Identify which cell holds the provided text, then report its [x, y] central coordinate. 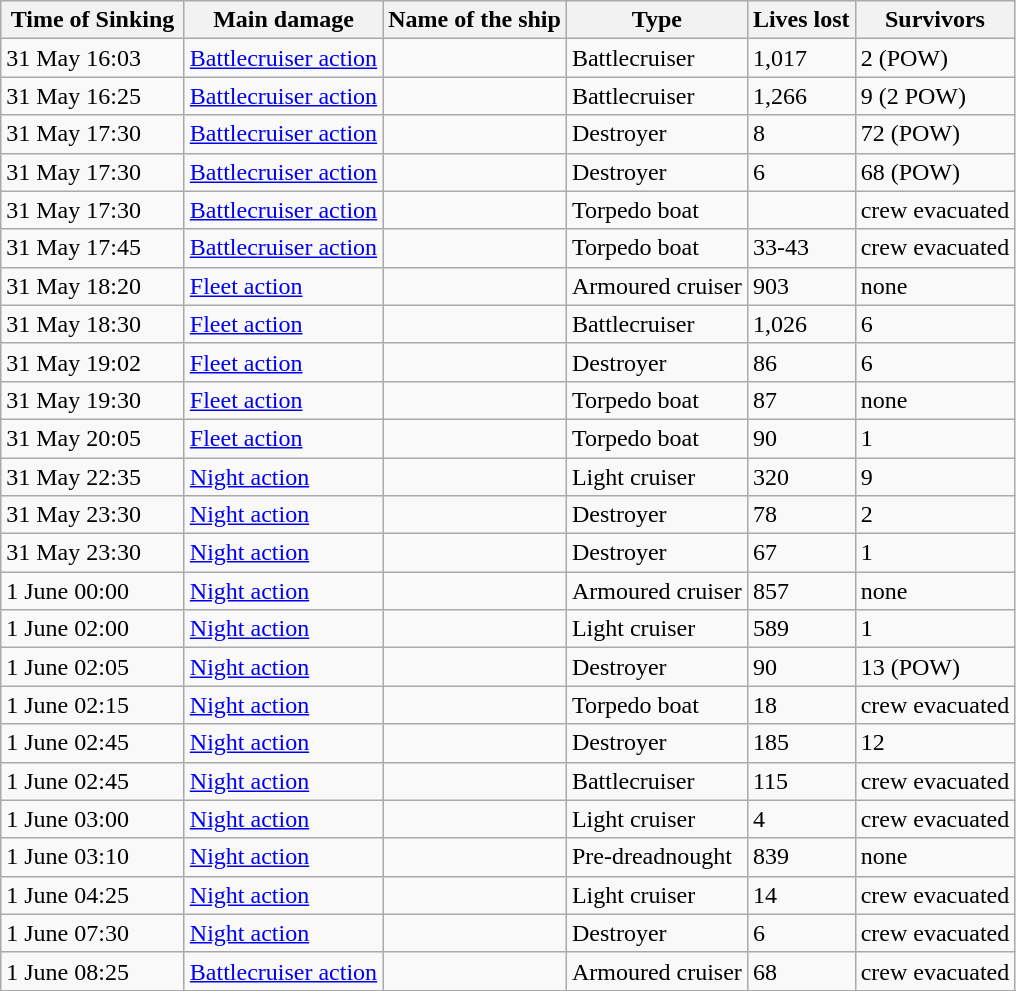
857 [801, 591]
Survivors [935, 20]
903 [801, 286]
1 June 02:05 [93, 667]
68 [801, 971]
31 May 19:30 [93, 400]
68 (POW) [935, 172]
14 [801, 895]
86 [801, 362]
12 [935, 743]
185 [801, 743]
589 [801, 629]
87 [801, 400]
4 [801, 819]
13 (POW) [935, 667]
Type [656, 20]
1,017 [801, 58]
Main damage [283, 20]
9 [935, 477]
9 (2 POW) [935, 96]
Pre-dreadnought [656, 857]
1 June 03:00 [93, 819]
31 May 18:20 [93, 286]
1 June 00:00 [93, 591]
67 [801, 553]
31 May 18:30 [93, 324]
31 May 16:03 [93, 58]
Lives lost [801, 20]
1 June 03:10 [93, 857]
8 [801, 134]
Time of Sinking [93, 20]
31 May 19:02 [93, 362]
33-43 [801, 248]
1 June 07:30 [93, 933]
1,026 [801, 324]
2 [935, 515]
115 [801, 781]
839 [801, 857]
18 [801, 705]
1 June 04:25 [93, 895]
1 June 02:15 [93, 705]
31 May 16:25 [93, 96]
320 [801, 477]
31 May 20:05 [93, 438]
31 May 17:45 [93, 248]
72 (POW) [935, 134]
2 (POW) [935, 58]
1 June 02:00 [93, 629]
1,266 [801, 96]
1 June 08:25 [93, 971]
31 May 22:35 [93, 477]
78 [801, 515]
Name of the ship [475, 20]
